Provide the [x, y] coordinate of the cell's center where the given text is located.  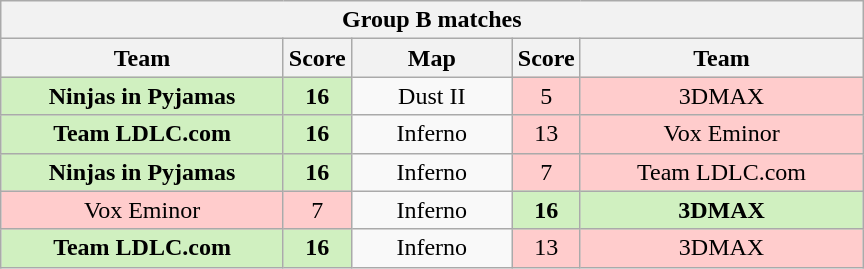
Group B matches [432, 20]
Map [432, 58]
Dust II [432, 96]
5 [546, 96]
